Determine the [x, y] coordinate at the center of the cell enclosing the given text.  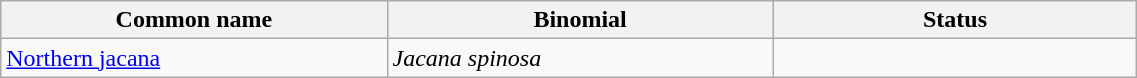
Common name [194, 20]
Northern jacana [194, 58]
Status [955, 20]
Binomial [580, 20]
Jacana spinosa [580, 58]
